Provide the (X, Y) coordinate of the cell's center where the given text is located.  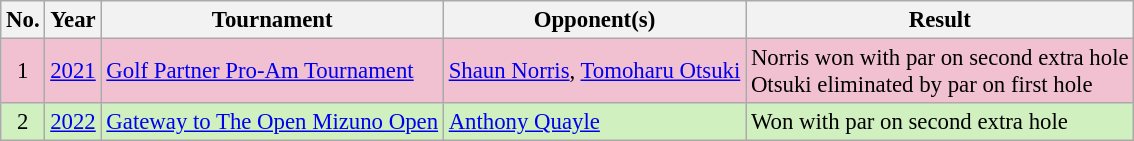
Norris won with par on second extra holeOtsuki eliminated by par on first hole (940, 72)
Result (940, 20)
Opponent(s) (594, 20)
Year (73, 20)
2022 (73, 122)
No. (23, 20)
Tournament (272, 20)
Won with par on second extra hole (940, 122)
2 (23, 122)
1 (23, 72)
Anthony Quayle (594, 122)
Gateway to The Open Mizuno Open (272, 122)
Golf Partner Pro-Am Tournament (272, 72)
2021 (73, 72)
Shaun Norris, Tomoharu Otsuki (594, 72)
